Scan for the cell matching the given text and deliver its (X, Y) coordinate at center. 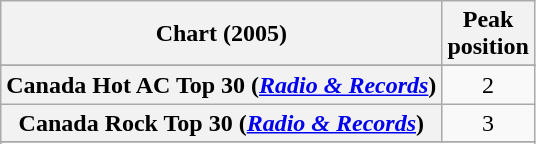
Canada Hot AC Top 30 (Radio & Records) (222, 85)
3 (488, 123)
Canada Rock Top 30 (Radio & Records) (222, 123)
2 (488, 85)
Peakposition (488, 34)
Chart (2005) (222, 34)
